Capture the cell that displays the provided text and extract its (x, y) central coordinate. 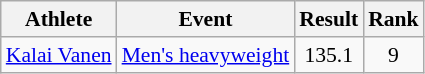
Event (206, 19)
Athlete (59, 19)
9 (394, 55)
Kalai Vanen (59, 55)
135.1 (328, 55)
Result (328, 19)
Men's heavyweight (206, 55)
Rank (394, 19)
